Capture the cell that displays the provided text and extract its [X, Y] central coordinate. 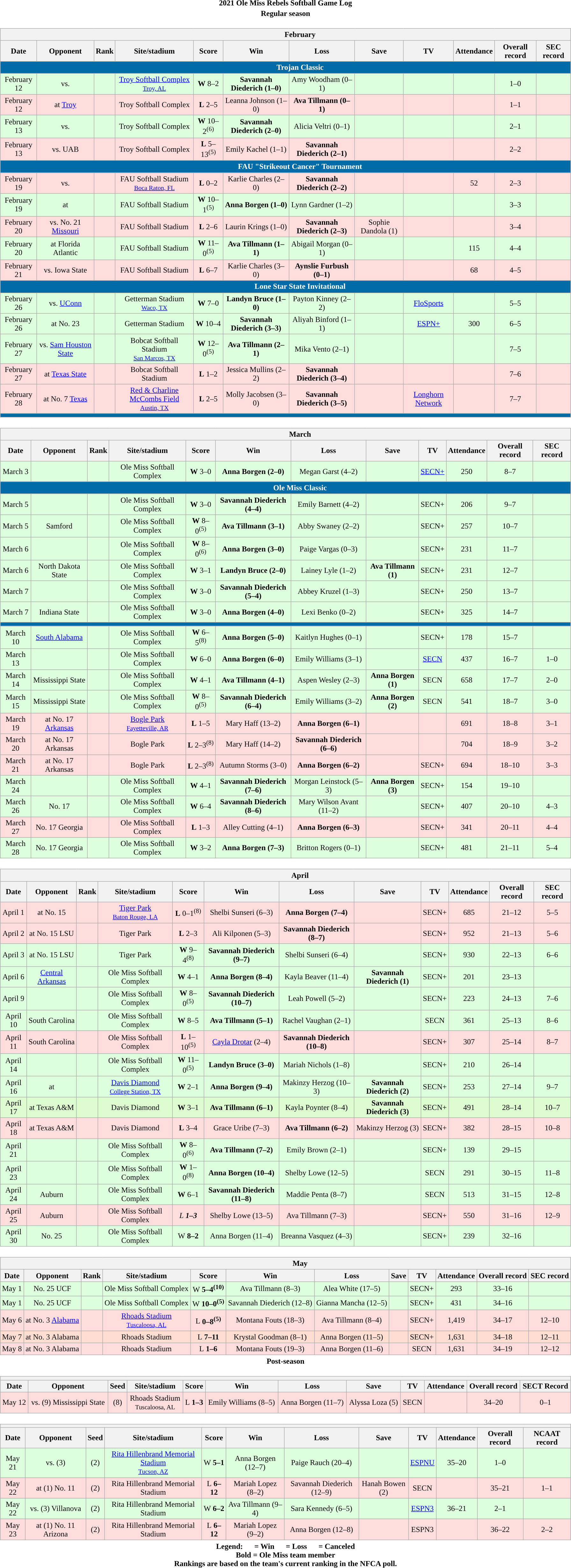
Landyn Bruce (3–0) [242, 1065]
Ava Tillmann (1) [393, 571]
12–10 [550, 1320]
at No. 23 [66, 324]
South Alabama [59, 638]
1,419 [456, 1320]
Savannah Diederich (7–6) [253, 785]
154 [466, 785]
Emily Kachel (1–1) [256, 149]
L 1–5 [201, 724]
Lone Star State Invitational [285, 287]
Mariah Lopez (9–2) [255, 1529]
April 24 [13, 1195]
24–13 [512, 999]
April 17 [13, 1107]
210 [469, 1065]
L 1–6 [208, 1349]
Ava Tillmann (7–3) [316, 1215]
Savannah Diederich (12–9) [322, 1488]
16–7 [510, 659]
36–21 [457, 1508]
W 2–1 [188, 1086]
307 [469, 1042]
Leah Powell (5–2) [316, 999]
at No. 15 [52, 912]
Anna Borgen (11–5) [352, 1337]
Abby Swaney (2–2) [329, 526]
21–11 [510, 848]
North Dakota State [59, 571]
Savannah Diederich (1–0) [256, 84]
35–21 [500, 1488]
Savannah Diederich (3–3) [256, 324]
Getterman StadiumWaco, TX [154, 303]
Savannah Diederich (9–7) [242, 955]
437 [466, 659]
0–1 [546, 1403]
491 [469, 1107]
34–18 [503, 1337]
April 21 [13, 1150]
Ali Kilponen (5–3) [242, 933]
April 2 [13, 933]
Emily Brown (2–1) [316, 1150]
14–7 [510, 612]
Savannah Diederich (10–8) [316, 1042]
Karlie Charles (3–0) [256, 270]
Red & Charline McCombs FieldAustin, TX [154, 399]
Sara Kennedy (6–5) [322, 1508]
Shelby Lowe (13–5) [242, 1215]
361 [469, 1020]
Hanah Bowen (2) [384, 1488]
May 12 [14, 1403]
Savannah Diederich (6–6) [329, 744]
Samford [59, 526]
Savannah Diederich (3–5) [322, 399]
Anna Borgen (3) [393, 785]
22–13 [512, 955]
L 6–7 [208, 270]
Ava Tillmann (2–1) [256, 349]
W 10–4 [208, 324]
685 [469, 912]
Aspen Wesley (2–3) [329, 680]
L 2–6 [208, 226]
691 [466, 724]
12–8 [553, 1195]
Paige Rauch (20–4) [322, 1463]
vs. No. 21 Missouri [66, 226]
Anna Borgen (4–0) [253, 612]
March 20 [16, 744]
18–7 [510, 702]
7–5 [515, 349]
Megan Garst (4–2) [329, 471]
3–0 [552, 702]
513 [469, 1195]
7–7 [515, 399]
Savannah Diederich (2–0) [256, 127]
vs. UAB [66, 149]
Ava Tillmann (1–1) [256, 248]
31–15 [512, 1195]
at Texas State [66, 374]
Anna Borgen (12–7) [255, 1463]
April 30 [13, 1236]
Anna Borgen (7–3) [253, 848]
Getterman Stadium [154, 324]
W 6–0 [201, 659]
L 1–10(5) [188, 1042]
550 [469, 1215]
Abigail Morgan (0–1) [322, 248]
Karlie Charles (2–0) [256, 183]
at No. 7 Texas [66, 399]
May 21 [13, 1463]
Central Arkansas [52, 977]
18–9 [510, 744]
Anna Borgen (6–0) [253, 659]
Rita Hillenbrand Memorial StadiumTucson, AZ [153, 1463]
Montana Fouts (18–3) [270, 1320]
L 0–1(8) [188, 912]
3–4 [515, 226]
Tiger ParkBaton Rouge, LA [135, 912]
Anna Borgen (2–0) [253, 471]
W 1–0(8) [188, 1173]
Aynslie Furbush (0–1) [322, 270]
Mary Wilson Avant (11–2) [329, 806]
Maddie Penta (8–7) [316, 1195]
4–5 [515, 270]
29–15 [512, 1150]
Savannah Diederich (8–7) [316, 933]
Morgan Leinstock (5–3) [329, 785]
Makinzy Herzog (10–3) [316, 1086]
L 0–2 [208, 183]
W 10–1(5) [208, 205]
March 14 [16, 680]
Makinzy Herzog (3) [387, 1128]
20–10 [510, 806]
Indiana State [59, 612]
Anna Borgen (1) [393, 680]
Shelbi Sunseri (6–3) [242, 912]
34–20 [493, 1403]
10–8 [553, 1128]
Ava Tillmann (4–1) [253, 680]
Anna Borgen (11–4) [242, 1236]
Bogle ParkFayetteville, AR [148, 724]
36–22 [500, 1529]
Troy Softball ComplexTroy, AL [154, 84]
Anna Borgen (9–4) [242, 1086]
April 10 [13, 1020]
L 2–3 [188, 933]
239 [469, 1236]
March 10 [16, 638]
March 15 [16, 702]
Mika Vento (2–1) [322, 349]
W 6–4 [201, 806]
Grace Uribe (7–3) [242, 1128]
vs. (9) Mississippi State [68, 1403]
February 21 [18, 270]
March 3 [16, 471]
Gianna Mancha (12–5) [352, 1303]
W 7–0 [208, 303]
April 16 [13, 1086]
Anna Borgen (6–2) [329, 765]
March 24 [16, 785]
Savannah Diederich (2–3) [322, 226]
291 [469, 1173]
W 12–0(5) [208, 349]
Emily Williams (8–5) [242, 1403]
28–15 [512, 1128]
8–6 [553, 1020]
930 [469, 955]
6–6 [553, 955]
March 21 [16, 765]
FAU "Strikeout Cancer" Tournament [285, 167]
Savannah Diederich (8–6) [253, 806]
February [285, 34]
34–17 [503, 1320]
26–14 [512, 1065]
NCAAT record [547, 1438]
253 [469, 1086]
Lynn Gardner (1–2) [322, 205]
11–7 [510, 549]
March 13 [16, 659]
March 28 [16, 848]
Alyssa Loza (5) [373, 1403]
2–0 [552, 680]
Alea White (17–5) [352, 1289]
68 [474, 270]
April 14 [13, 1065]
15–7 [510, 638]
W 3–2 [201, 848]
12–11 [550, 1337]
Savannah Diederich (4–4) [253, 504]
541 [466, 702]
Anna Borgen (11–6) [352, 1349]
Britton Rogers (0–1) [329, 848]
Emily Williams (3–2) [329, 702]
20–11 [510, 827]
May 7 [12, 1337]
Emily Williams (3–1) [329, 659]
481 [466, 848]
21–13 [512, 933]
223 [469, 999]
L 5–13(5) [208, 149]
30–15 [512, 1173]
13–7 [510, 591]
3–1 [552, 724]
34–19 [503, 1349]
Shelby Lowe (12–5) [316, 1173]
115 [474, 248]
at (1) No. 11 [55, 1488]
Lainey Lyle (1–2) [329, 571]
Bobcat Softball StadiumSan Marcos, TX [154, 349]
Savannah Diederich (3–4) [322, 374]
February 28 [18, 399]
W 5–1 [214, 1463]
Anna Borgen (7–4) [316, 912]
Sophie Dandola (1) [379, 226]
Anna Borgen (6–3) [329, 827]
34–16 [503, 1303]
Kayla Beaver (11–4) [316, 977]
28–14 [512, 1107]
at Florida Atlantic [66, 248]
694 [466, 765]
Anna Borgen (12–8) [322, 1529]
431 [456, 1303]
Savannah Diederich (2–1) [322, 149]
No. 25 [52, 1236]
(8) [117, 1403]
Alicia Veltri (0–1) [322, 127]
5–6 [553, 933]
L 0–8(5) [208, 1320]
31–16 [512, 1215]
L 1–2 [208, 374]
18–8 [510, 724]
Longhorn Network [428, 399]
658 [466, 680]
704 [466, 744]
W 10–2(6) [208, 127]
2–3 [515, 183]
March 26 [16, 806]
April 1 [13, 912]
vs. (3) [55, 1463]
Landyn Bruce (2–0) [253, 571]
Molly Jacobsen (3–0) [256, 399]
Ava Tillmann (9–4) [255, 1508]
April 23 [13, 1173]
Anna Borgen (10–4) [242, 1173]
407 [466, 806]
952 [469, 933]
293 [456, 1289]
Anna Borgen (1–0) [256, 205]
Anna Borgen (5–0) [253, 638]
W 9–4(8) [188, 955]
SECT Record [546, 1386]
Laurin Krings (1–0) [256, 226]
52 [474, 183]
Aliyah Binford (1–1) [322, 324]
Mariah Nichols (1–8) [316, 1065]
Mary Haff (13–2) [253, 724]
April 6 [13, 977]
139 [469, 1150]
3–2 [552, 744]
Bobcat Softball Stadium [154, 374]
Cayla Drotar (2–4) [242, 1042]
300 [474, 324]
Savannah Diederich (12–8) [270, 1303]
12–12 [550, 1349]
Ava Tillmann (6–2) [316, 1128]
April 25 [13, 1215]
Ava Tillmann (8–4) [352, 1320]
Amy Woodham (0–1) [322, 84]
21–12 [512, 912]
Mary Haff (14–2) [253, 744]
Kaitlyn Hughes (0–1) [329, 638]
Savannah Diederich (2–2) [322, 183]
Abbey Kruzel (1–3) [329, 591]
25–14 [512, 1042]
W 10–0(5) [208, 1303]
Alley Cutting (4–1) [253, 827]
206 [466, 504]
May 8 [12, 1349]
May [285, 1263]
Leanna Johnson (1–0) [256, 105]
Savannah Diederich (6–4) [253, 702]
Jessica Mullins (2–2) [256, 374]
382 [469, 1128]
5–4 [552, 848]
April 11 [13, 1042]
Krystal Goodman (8–1) [270, 1337]
Savannah Diederich (10–7) [242, 999]
W 6–5(8) [201, 638]
Savannah Diederich (11–8) [242, 1195]
March 27 [16, 827]
Ava Tillmann (6–1) [242, 1107]
W 5–4(10) [208, 1289]
at (1) No. 11 Arizona [55, 1529]
Anna Borgen (6–1) [329, 724]
6–5 [515, 324]
Emily Barnett (4–2) [329, 504]
33–16 [503, 1289]
Anna Borgen (2) [393, 702]
ESPNU [423, 1463]
11–8 [553, 1173]
Ava Tillmann (7–2) [242, 1150]
March [285, 434]
Ava Tillmann (5–1) [242, 1020]
April 9 [13, 999]
FloSports [428, 303]
Mariah Lopez (8–2) [255, 1488]
Savannah Diederich (3) [387, 1107]
Montana Fouts (19–3) [270, 1349]
Ava Tillmann (0–1) [322, 105]
Lexi Benko (0–2) [329, 612]
Savannah Diederich (5–4) [253, 591]
19–10 [510, 785]
April 3 [13, 955]
Trojan Classic [285, 67]
257 [466, 526]
325 [466, 612]
W 6–2 [214, 1508]
25–13 [512, 1020]
ESPN+ [428, 324]
23–13 [512, 977]
Ole Miss Classic [285, 488]
Rachel Vaughan (2–1) [316, 1020]
FAU Softball StadiumBoca Raton, FL [154, 183]
W 6–1 [188, 1195]
at Troy [66, 105]
Paige Vargas (0–3) [329, 549]
May 6 [12, 1320]
April 18 [13, 1128]
178 [466, 638]
Anna Borgen (11–7) [312, 1403]
Ava Tillmann (8–3) [270, 1289]
Savannah Diederich (1) [387, 977]
18–10 [510, 765]
Landyn Bruce (1–0) [256, 303]
May 23 [13, 1529]
4–3 [552, 806]
Davis DiamondCollege Station, TX [135, 1086]
Kayla Poynter (8–4) [316, 1107]
No. 17 [59, 806]
W 8–5 [188, 1020]
Autumn Storms (3–0) [253, 765]
vs. Sam Houston State [66, 349]
March 19 [16, 724]
Ava Tillmann (3–1) [253, 526]
Breanna Vasquez (4–3) [316, 1236]
Anna Borgen (3–0) [253, 549]
12–9 [553, 1215]
L 3–4 [188, 1128]
April [285, 875]
Savannah Diederich (2) [387, 1086]
27–14 [512, 1086]
Anna Borgen (8–4) [242, 977]
Payton Kinney (2–2) [322, 303]
201 [469, 977]
Shelbi Sunseri (6–4) [316, 955]
L 7–11 [208, 1337]
35–20 [457, 1463]
17–7 [510, 680]
vs. (3) Villanova [55, 1508]
vs. UConn [66, 303]
341 [466, 827]
32–16 [512, 1236]
12–7 [510, 571]
vs. Iowa State [66, 270]
